For the text-containing cell, return its midpoint in (X, Y) coordinate format. 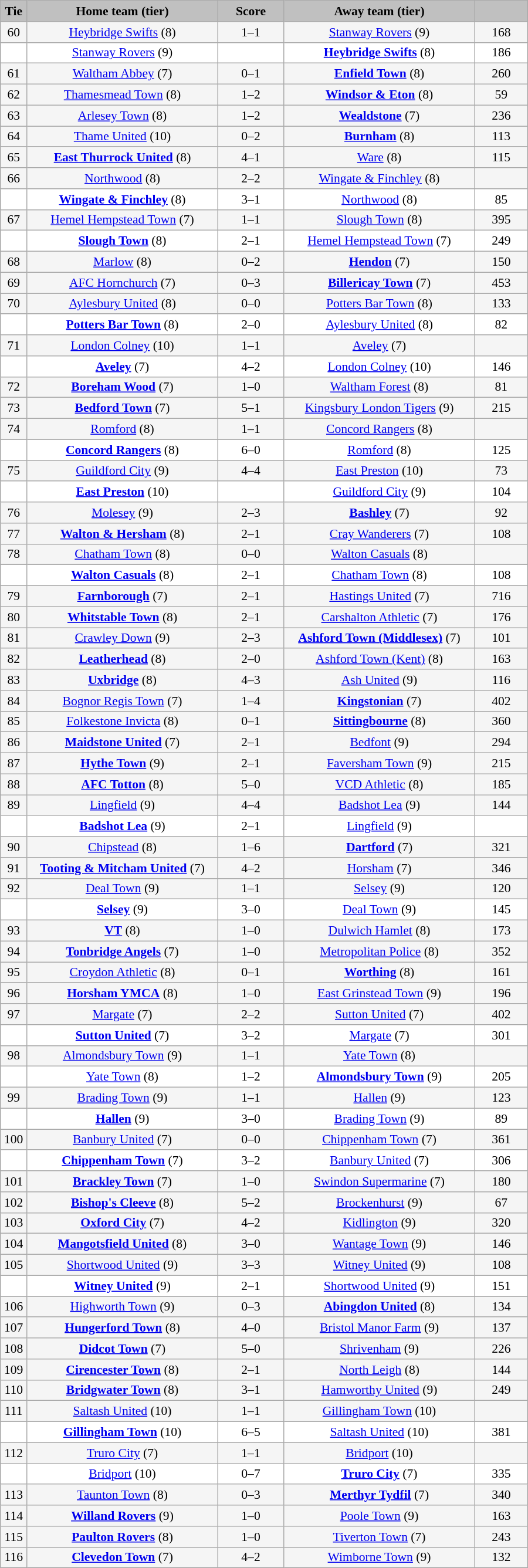
Abingdon United (8) (380, 1307)
186 (501, 53)
79 (14, 597)
Highworth Town (9) (123, 1307)
Tie (14, 11)
Waltham Forest (8) (380, 387)
100 (14, 1140)
Leatherhead (8) (123, 659)
61 (14, 74)
Uxbridge (8) (123, 680)
Molesey (9) (123, 513)
134 (501, 1307)
Folkestone Invicta (8) (123, 722)
Dulwich Hamlet (8) (380, 931)
226 (501, 1349)
Boreham Wood (7) (123, 387)
346 (501, 868)
74 (14, 429)
5–1 (251, 408)
Horsham (7) (380, 868)
Bedfont (9) (380, 743)
Tooting & Mitcham United (7) (123, 868)
145 (501, 910)
151 (501, 1286)
87 (14, 764)
Sittingbourne (8) (380, 722)
125 (501, 450)
Bristol Manor Farm (9) (380, 1328)
301 (501, 1035)
86 (14, 743)
103 (14, 1223)
Bognor Regis Town (7) (123, 701)
381 (501, 1432)
176 (501, 617)
5–2 (251, 1203)
205 (501, 1077)
Home team (tier) (123, 11)
Swindon Supermarine (7) (380, 1181)
72 (14, 387)
Brackley Town (7) (123, 1181)
4–3 (251, 680)
94 (14, 951)
340 (501, 1495)
East Thurrock United (8) (123, 158)
Hendon (7) (380, 262)
65 (14, 158)
Oxford City (7) (123, 1223)
Bedford Town (7) (123, 408)
109 (14, 1370)
Crawley Down (9) (123, 638)
97 (14, 1014)
Faversham Town (9) (380, 764)
Poole Town (9) (380, 1516)
Thame United (10) (123, 137)
Worthing (8) (380, 973)
150 (501, 262)
Bishop's Cleeve (8) (123, 1203)
AFC Totton (8) (123, 784)
83 (14, 680)
99 (14, 1098)
Paulton Rovers (8) (123, 1537)
North Leigh (8) (380, 1370)
Willand Rovers (9) (123, 1516)
196 (501, 994)
Clevedon Town (7) (123, 1557)
59 (501, 95)
78 (14, 554)
77 (14, 534)
321 (501, 847)
102 (14, 1203)
Carshalton Athletic (7) (380, 617)
68 (14, 262)
Wimborne Town (9) (380, 1557)
Chipstead (8) (123, 847)
Brockenhurst (9) (380, 1203)
71 (14, 346)
133 (501, 304)
306 (501, 1161)
Farnborough (7) (123, 597)
Whitstable Town (8) (123, 617)
Cray Wanderers (7) (380, 534)
Ware (8) (380, 158)
Kingstonian (7) (380, 701)
Enfield Town (8) (380, 74)
395 (501, 220)
180 (501, 1181)
Hamworthy United (9) (380, 1390)
VCD Athletic (8) (380, 784)
Didcot Town (7) (123, 1349)
Kidlington (9) (380, 1223)
6–0 (251, 450)
Cirencester Town (8) (123, 1370)
168 (501, 32)
137 (501, 1328)
110 (14, 1390)
Mangotsfield United (8) (123, 1244)
236 (501, 116)
132 (501, 1557)
80 (14, 617)
75 (14, 471)
294 (501, 743)
Ashford Town (Kent) (8) (380, 659)
161 (501, 973)
Metropolitan Police (8) (380, 951)
Hastings United (7) (380, 597)
64 (14, 137)
243 (501, 1537)
Wealdstone (7) (380, 116)
70 (14, 304)
Taunton Town (8) (123, 1495)
120 (501, 889)
1–4 (251, 701)
66 (14, 178)
Marlow (8) (123, 262)
63 (14, 116)
62 (14, 95)
Horsham YMCA (8) (123, 994)
Waltham Abbey (7) (123, 74)
Burnham (8) (380, 137)
60 (14, 32)
Bashley (7) (380, 513)
106 (14, 1307)
112 (14, 1453)
173 (501, 931)
96 (14, 994)
95 (14, 973)
320 (501, 1223)
Walton & Hersham (8) (123, 534)
Kingsbury London Tigers (9) (380, 408)
69 (14, 283)
3–3 (251, 1265)
Hythe Town (9) (123, 764)
111 (14, 1411)
Billericay Town (7) (380, 283)
114 (14, 1516)
123 (501, 1098)
Score (251, 11)
90 (14, 847)
107 (14, 1328)
91 (14, 868)
185 (501, 784)
4–0 (251, 1328)
716 (501, 597)
Ash United (9) (380, 680)
360 (501, 722)
88 (14, 784)
East Grinstead Town (9) (380, 994)
0–7 (251, 1474)
Away team (tier) (380, 11)
1–6 (251, 847)
361 (501, 1140)
Wantage Town (9) (380, 1244)
Hungerford Town (8) (123, 1328)
Croydon Athletic (8) (123, 973)
335 (501, 1474)
Tonbridge Angels (7) (123, 951)
Merthyr Tydfil (7) (380, 1495)
93 (14, 931)
Thamesmead Town (8) (123, 95)
76 (14, 513)
453 (501, 283)
6–5 (251, 1432)
Shrivenham (9) (380, 1349)
AFC Hornchurch (7) (123, 283)
Arlesey Town (8) (123, 116)
Dartford (7) (380, 847)
Maidstone United (7) (123, 743)
Tiverton Town (7) (380, 1537)
260 (501, 74)
352 (501, 951)
VT (8) (123, 931)
98 (14, 1056)
84 (14, 701)
Ashford Town (Middlesex) (7) (380, 638)
Bridgwater Town (8) (123, 1390)
Windsor & Eton (8) (380, 95)
105 (14, 1265)
4–1 (251, 158)
